Output the [X, Y] coordinate of the center of the cell containing the given text.  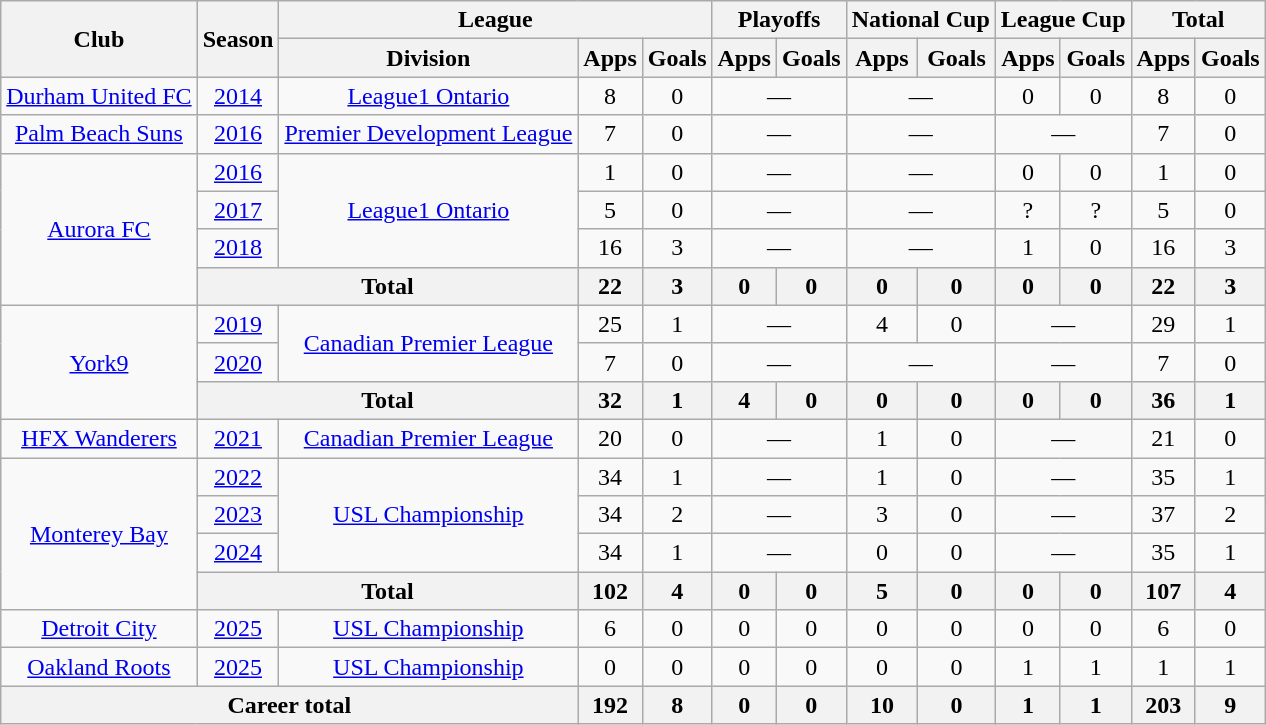
League [496, 20]
25 [610, 324]
2014 [238, 96]
29 [1163, 324]
10 [882, 705]
2018 [238, 248]
Playoffs [779, 20]
York9 [99, 362]
37 [1163, 515]
Career total [290, 705]
National Cup [920, 20]
Aurora FC [99, 229]
32 [610, 400]
2023 [238, 515]
Palm Beach Suns [99, 134]
Premier Development League [428, 134]
2019 [238, 324]
102 [610, 591]
Oakland Roots [99, 667]
Season [238, 39]
League Cup [1063, 20]
2020 [238, 362]
21 [1163, 438]
203 [1163, 705]
Monterey Bay [99, 534]
Club [99, 39]
192 [610, 705]
9 [1230, 705]
Durham United FC [99, 96]
2021 [238, 438]
2017 [238, 210]
107 [1163, 591]
2022 [238, 477]
20 [610, 438]
HFX Wanderers [99, 438]
2024 [238, 553]
Detroit City [99, 629]
36 [1163, 400]
Division [428, 58]
